Scan for the cell matching the given text and deliver its [X, Y] coordinate at center. 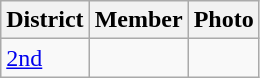
Member [138, 20]
Photo [224, 20]
District [45, 20]
2nd [45, 58]
